Find where the given text appears and provide that cell's center as (X, Y) coordinate. 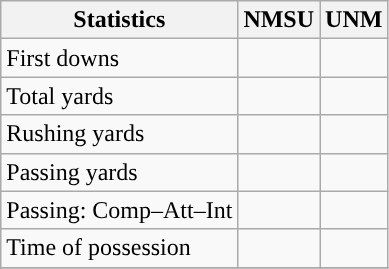
Passing: Comp–Att–Int (120, 210)
Time of possession (120, 248)
UNM (354, 20)
First downs (120, 58)
Statistics (120, 20)
Total yards (120, 96)
NMSU (279, 20)
Passing yards (120, 172)
Rushing yards (120, 134)
